Pinpoint the cell where the given text exists, returning its (X, Y) midpoint coordinate. 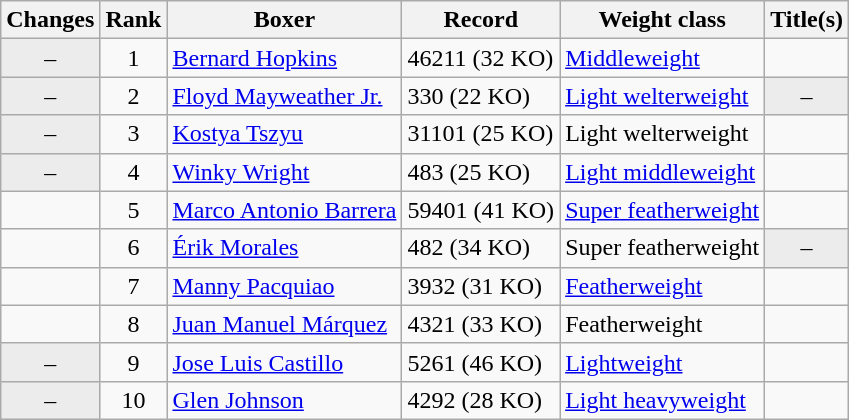
Title(s) (807, 20)
Rank (134, 20)
5 (134, 210)
6 (134, 248)
9 (134, 362)
Winky Wright (284, 172)
483 (25 KO) (481, 172)
2 (134, 96)
Manny Pacquiao (284, 286)
5261 (46 KO) (481, 362)
4292 (28 KO) (481, 400)
Lightweight (662, 362)
Floyd Mayweather Jr. (284, 96)
4 (134, 172)
3932 (31 KO) (481, 286)
482 (34 KO) (481, 248)
Light middleweight (662, 172)
7 (134, 286)
Glen Johnson (284, 400)
8 (134, 324)
31101 (25 KO) (481, 134)
Record (481, 20)
Marco Antonio Barrera (284, 210)
Kostya Tszyu (284, 134)
330 (22 KO) (481, 96)
Boxer (284, 20)
10 (134, 400)
Weight class (662, 20)
Middleweight (662, 58)
Érik Morales (284, 248)
46211 (32 KO) (481, 58)
Jose Luis Castillo (284, 362)
4321 (33 KO) (481, 324)
3 (134, 134)
Bernard Hopkins (284, 58)
59401 (41 KO) (481, 210)
1 (134, 58)
Light heavyweight (662, 400)
Juan Manuel Márquez (284, 324)
Changes (50, 20)
